Locate the cell with the specified text and output its [x, y] center coordinate. 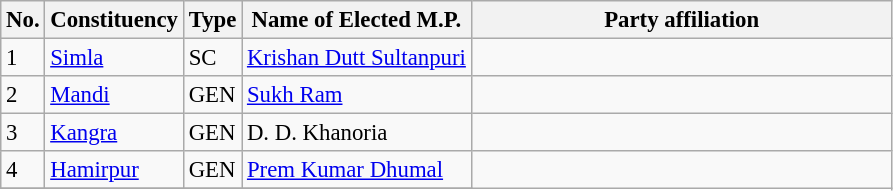
Prem Kumar Dhumal [357, 170]
3 [23, 133]
Mandi [114, 95]
Name of Elected M.P. [357, 20]
SC [212, 58]
2 [23, 95]
1 [23, 58]
Constituency [114, 20]
D. D. Khanoria [357, 133]
Type [212, 20]
Simla [114, 58]
Hamirpur [114, 170]
Kangra [114, 133]
Party affiliation [682, 20]
No. [23, 20]
Krishan Dutt Sultanpuri [357, 58]
Sukh Ram [357, 95]
4 [23, 170]
